Find where the given text appears and provide that cell's center as [x, y] coordinate. 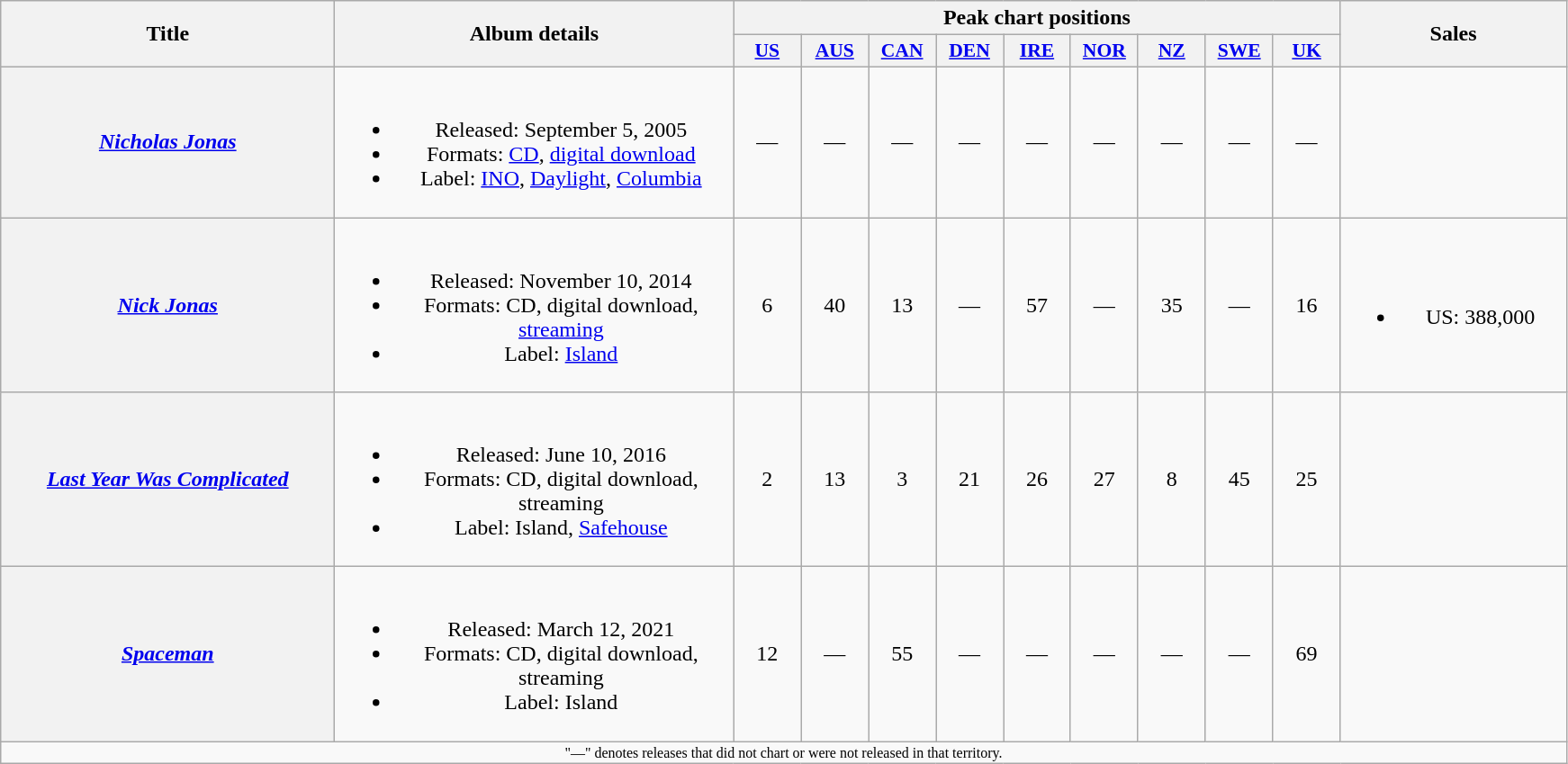
US: 388,000 [1453, 305]
6 [767, 305]
8 [1172, 480]
Spaceman [167, 654]
35 [1172, 305]
US [767, 51]
27 [1104, 480]
"—" denotes releases that did not chart or were not released in that territory. [783, 752]
Released: June 10, 2016Formats: CD, digital download, streamingLabel: Island, Safehouse [535, 480]
40 [835, 305]
Released: November 10, 2014Formats: CD, digital download, streamingLabel: Island [535, 305]
AUS [835, 51]
Last Year Was Complicated [167, 480]
Nick Jonas [167, 305]
Peak chart positions [1037, 18]
IRE [1037, 51]
NZ [1172, 51]
Sales [1453, 34]
Nicholas Jonas [167, 142]
21 [970, 480]
12 [767, 654]
Released: September 5, 2005Formats: CD, digital downloadLabel: INO, Daylight, Columbia [535, 142]
SWE [1239, 51]
NOR [1104, 51]
25 [1307, 480]
57 [1037, 305]
26 [1037, 480]
16 [1307, 305]
55 [902, 654]
CAN [902, 51]
Album details [535, 34]
45 [1239, 480]
2 [767, 480]
Released: March 12, 2021Formats: CD, digital download, streamingLabel: Island [535, 654]
Title [167, 34]
3 [902, 480]
UK [1307, 51]
DEN [970, 51]
69 [1307, 654]
